Return the [X, Y] coordinate for the center point of the cell that contains the specified text.  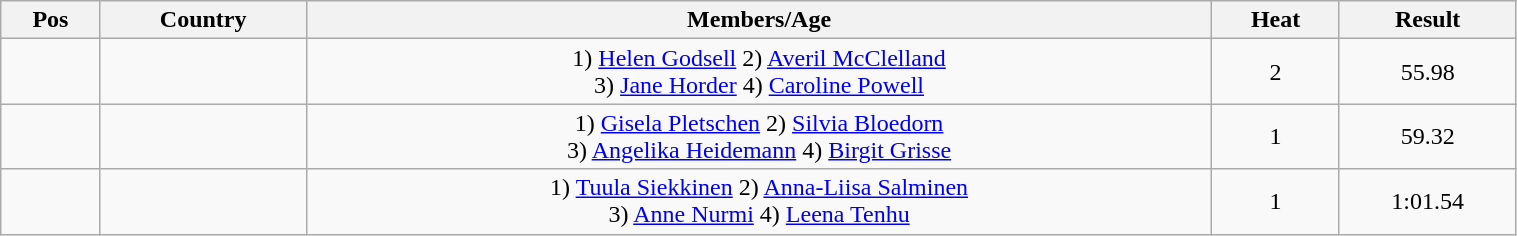
Members/Age [759, 20]
Country [203, 20]
Pos [50, 20]
1) Helen Godsell 2) Averil McClelland3) Jane Horder 4) Caroline Powell [759, 72]
Heat [1276, 20]
Result [1428, 20]
1) Gisela Pletschen 2) Silvia Bloedorn3) Angelika Heidemann 4) Birgit Grisse [759, 136]
55.98 [1428, 72]
59.32 [1428, 136]
1:01.54 [1428, 202]
2 [1276, 72]
1) Tuula Siekkinen 2) Anna-Liisa Salminen3) Anne Nurmi 4) Leena Tenhu [759, 202]
